Return the [x, y] coordinate for the center point of the cell that contains the specified text.  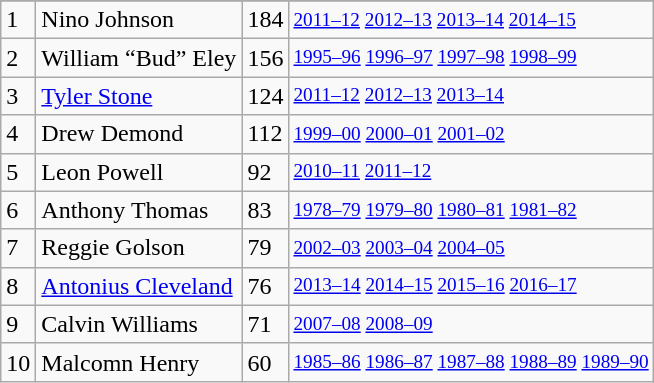
6 [18, 210]
2011–12 2012–13 2013–14 [471, 96]
92 [266, 172]
1 [18, 20]
Drew Demond [139, 134]
5 [18, 172]
Nino Johnson [139, 20]
1995–96 1996–97 1997–98 1998–99 [471, 58]
2007–08 2008–09 [471, 324]
184 [266, 20]
2010–11 2011–12 [471, 172]
1999–00 2000–01 2001–02 [471, 134]
2002–03 2003–04 2004–05 [471, 248]
Reggie Golson [139, 248]
8 [18, 286]
Leon Powell [139, 172]
112 [266, 134]
76 [266, 286]
Malcomn Henry [139, 362]
1985–86 1986–87 1987–88 1988–89 1989–90 [471, 362]
3 [18, 96]
Tyler Stone [139, 96]
Anthony Thomas [139, 210]
71 [266, 324]
4 [18, 134]
83 [266, 210]
2 [18, 58]
9 [18, 324]
156 [266, 58]
2011–12 2012–13 2013–14 2014–15 [471, 20]
10 [18, 362]
7 [18, 248]
124 [266, 96]
60 [266, 362]
William “Bud” Eley [139, 58]
Antonius Cleveland [139, 286]
1978–79 1979–80 1980–81 1981–82 [471, 210]
Calvin Williams [139, 324]
79 [266, 248]
2013–14 2014–15 2015–16 2016–17 [471, 286]
